From the cell containing the given text, extract its center point as [x, y] coordinate. 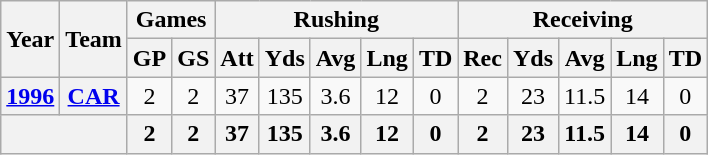
1996 [30, 96]
Games [170, 20]
GS [194, 58]
Receiving [583, 20]
CAR [94, 96]
GP [149, 58]
Team [94, 39]
Rushing [336, 20]
Att [237, 58]
Year [30, 39]
Rec [483, 58]
